Capture the cell that displays the provided text and extract its [X, Y] central coordinate. 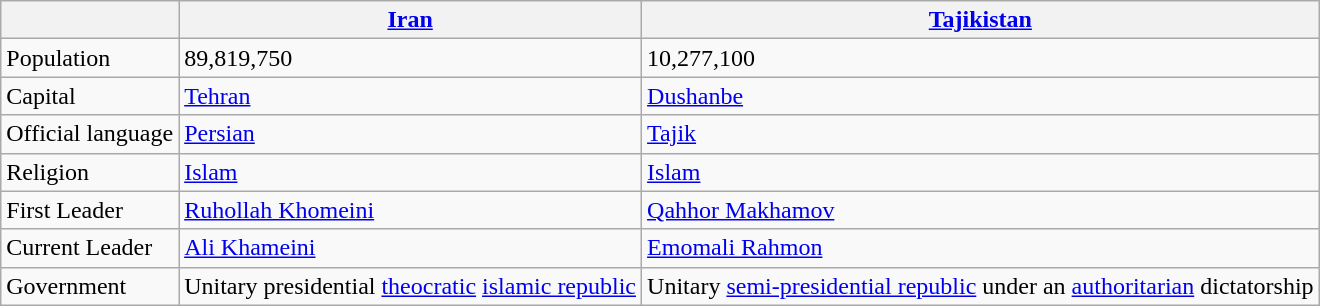
Qahhor Makhamov [981, 210]
Population [90, 58]
Tehran [410, 96]
Official language [90, 134]
89,819,750 [410, 58]
Dushanbe [981, 96]
Emomali Rahmon [981, 248]
Unitary presidential theocratic islamic republic [410, 286]
Tajikistan [981, 20]
Unitary semi-presidential republic under an authoritarian dictatorship [981, 286]
Current Leader [90, 248]
Tajik [981, 134]
Persian [410, 134]
Religion [90, 172]
Ali Khameini [410, 248]
First Leader [90, 210]
Iran [410, 20]
Ruhollah Khomeini [410, 210]
Capital [90, 96]
10,277,100 [981, 58]
Government [90, 286]
